Scan for the cell matching the given text and deliver its [X, Y] coordinate at center. 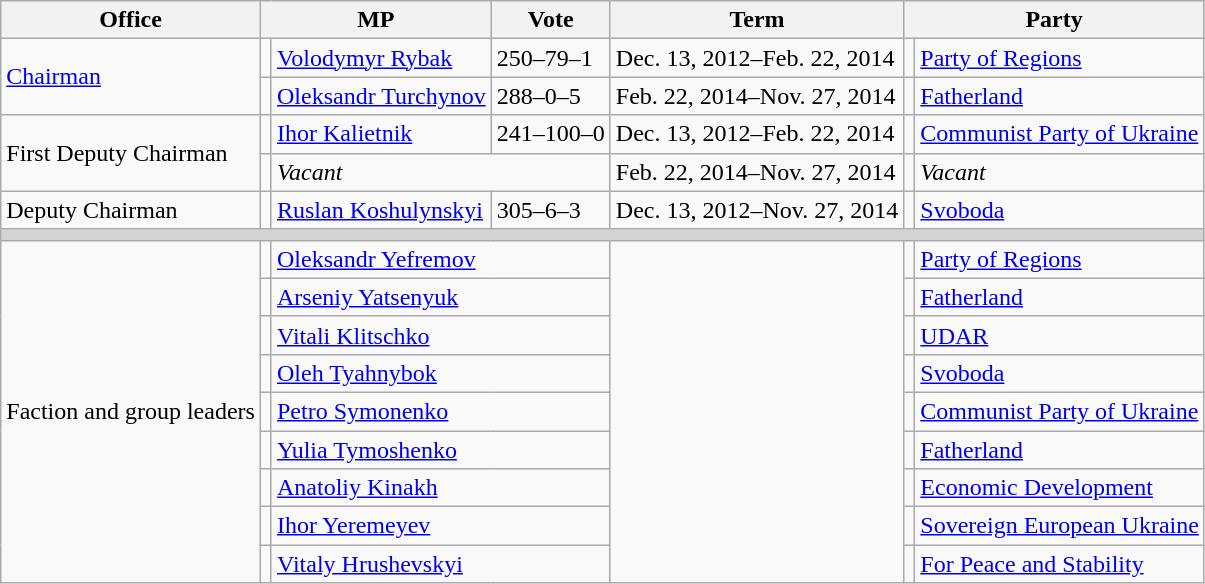
Chairman [131, 77]
Vote [550, 20]
Economic Development [1060, 488]
Oleksandr Turchynov [381, 96]
Term [756, 20]
Party [1054, 20]
Oleh Tyahnybok [440, 373]
For Peace and Stability [1060, 564]
Office [131, 20]
Dec. 13, 2012–Nov. 27, 2014 [756, 210]
305–6–3 [550, 210]
Ruslan Koshulynskyi [381, 210]
288–0–5 [550, 96]
MP [376, 20]
Faction and group leaders [131, 412]
First Deputy Chairman [131, 153]
Oleksandr Yefremov [440, 259]
Anatoliy Kinakh [440, 488]
Vitaly Hrushevskyi [440, 564]
250–79–1 [550, 58]
Ihor Kalietnik [381, 134]
Volodymyr Rybak [381, 58]
Deputy Chairman [131, 210]
Petro Symonenko [440, 411]
UDAR [1060, 335]
Yulia Tymoshenko [440, 449]
241–100–0 [550, 134]
Arseniy Yatsenyuk [440, 297]
Ihor Yeremeyev [440, 526]
Vitali Klitschko [440, 335]
Sovereign European Ukraine [1060, 526]
